For the text-containing cell, return its midpoint in [X, Y] coordinate format. 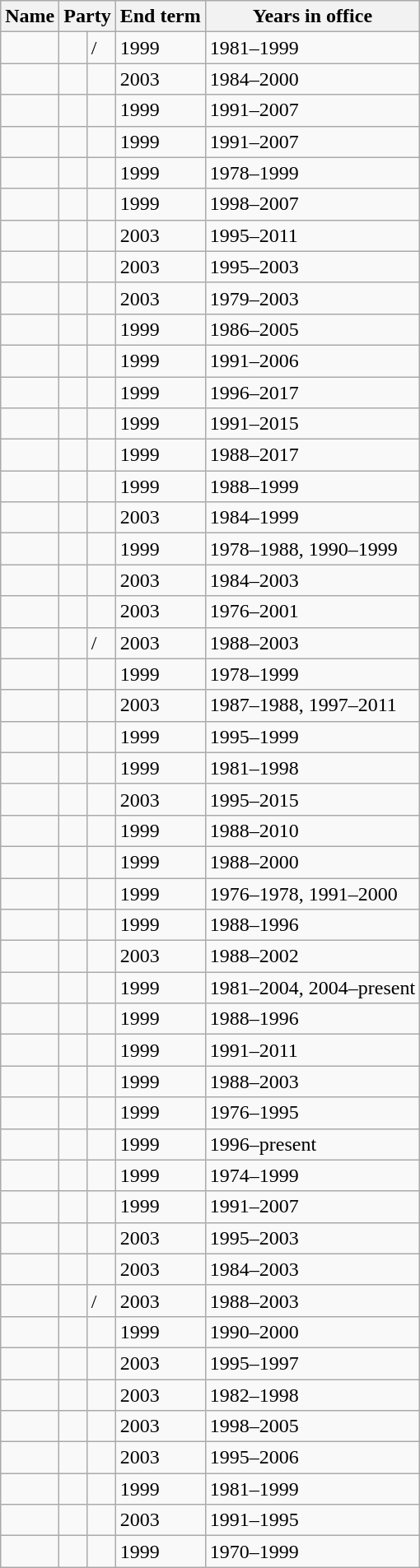
1995–2015 [312, 799]
1995–2006 [312, 1458]
1984–1999 [312, 518]
1981–2004, 2004–present [312, 988]
Party [87, 16]
1995–1997 [312, 1363]
1991–2006 [312, 361]
1998–2007 [312, 204]
1995–2011 [312, 235]
1991–1995 [312, 1520]
1996–2017 [312, 393]
1970–1999 [312, 1552]
1990–2000 [312, 1332]
Name [30, 16]
1984–2000 [312, 79]
1974–1999 [312, 1175]
1988–2000 [312, 862]
1976–1995 [312, 1113]
1995–1999 [312, 737]
1981–1998 [312, 768]
1979–2003 [312, 298]
1978–1988, 1990–1999 [312, 549]
1988–2017 [312, 455]
1988–1999 [312, 486]
1987–1988, 1997–2011 [312, 705]
1976–1978, 1991–2000 [312, 893]
1982–1998 [312, 1395]
1991–2011 [312, 1050]
End term [160, 16]
1998–2005 [312, 1426]
1976–2001 [312, 612]
1986–2005 [312, 329]
1988–2002 [312, 956]
1991–2015 [312, 424]
1988–2010 [312, 831]
Years in office [312, 16]
1996–present [312, 1144]
